Provide the [x, y] coordinate of the cell's center where the given text is located.  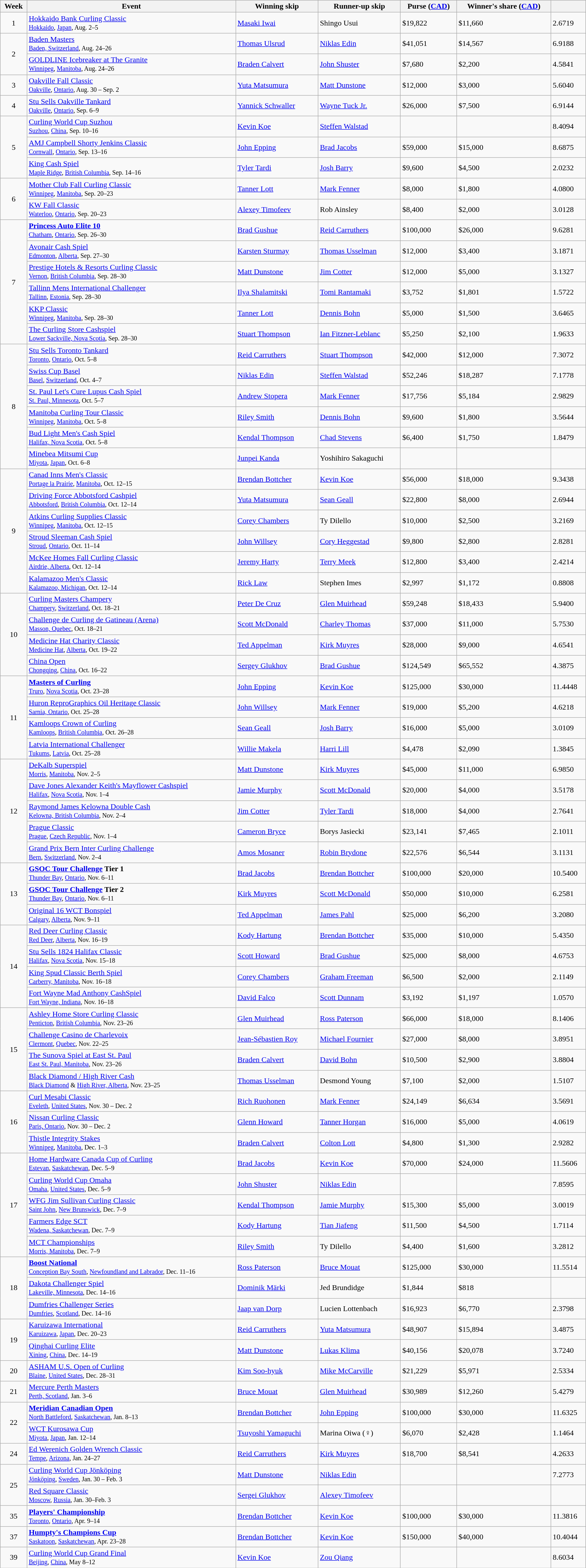
4.6218 [568, 707]
Lucien Lottenbach [359, 1309]
$11,660 [504, 23]
Runner-up skip [359, 6]
7 [14, 282]
Ian Fitzner-Leblanc [359, 334]
Stephen Imes [359, 583]
4.5841 [568, 64]
7.1778 [568, 376]
Red Square Classic Moscow, Russia, Jan. 30–Feb. 3 [131, 1495]
4.0800 [568, 189]
Black Diamond / High River Cash Black Diamond & High River, Alberta, Nov. 23–25 [131, 1081]
$2,997 [429, 583]
Michael Fournier [359, 1039]
3.4875 [568, 1329]
$65,552 [504, 666]
Prague Classic Prague, Czech Republic, Nov. 1–4 [131, 831]
12 [14, 811]
2.3798 [568, 1309]
$70,000 [429, 1163]
2.9829 [568, 396]
2.9282 [568, 1142]
$4,400 [429, 1246]
$6,634 [504, 1101]
$48,907 [429, 1329]
$6,070 [429, 1433]
Jaap van Dorp [277, 1309]
Farmers Edge SCT Wadena, Saskatchewan, Dec. 7–9 [131, 1225]
Red Deer Curling Classic Red Deer, Alberta, Nov. 16–19 [131, 935]
MCT Championships Morris, Manitoba, Dec. 7–9 [131, 1246]
GSOC Tour Challenge Tier 2 Thunder Bay, Ontario, Nov. 6–11 [131, 894]
Dominik Märki [277, 1288]
Rich Ruohonen [277, 1101]
$150,000 [429, 1536]
3.2812 [568, 1246]
$3,192 [429, 998]
$45,000 [429, 769]
Mercure Perth Masters Perth, Scotland, Jan. 3–6 [131, 1392]
$24,000 [504, 1163]
3.7240 [568, 1350]
6 [14, 199]
3.0128 [568, 209]
$7,100 [429, 1081]
Cory Heggestad [359, 541]
Grand Prix Bern Inter Curling Challenge Bern, Switzerland, Nov. 2–4 [131, 852]
4.2633 [568, 1454]
Willie Makela [277, 748]
Curl Mesabi Classic Eveleth, United States, Nov. 30 – Dec. 2 [131, 1101]
Lukas Klima [359, 1350]
$18,433 [504, 604]
3.2169 [568, 520]
Borys Jasiecki [359, 831]
$18,287 [504, 376]
1.7114 [568, 1225]
Jean-Sébastien Roy [277, 1039]
$22,800 [429, 500]
2.7641 [568, 811]
Masaki Iwai [277, 23]
$5,250 [429, 334]
Chad Stevens [359, 437]
10 [14, 635]
Graham Freeman [359, 977]
$1,750 [504, 437]
8.4094 [568, 126]
$6,500 [429, 977]
1.5722 [568, 293]
5.6040 [568, 85]
Atkins Curling Supplies Classic Winnipeg, Manitoba, Oct. 12–15 [131, 520]
4.0619 [568, 1122]
25 [14, 1485]
$3,752 [429, 293]
$11,500 [429, 1225]
Hokkaido Bank Curling Classic Hokkaido, Japan, Aug. 2–5 [131, 23]
18 [14, 1288]
$40,156 [429, 1350]
6.9188 [568, 43]
Ashley Home Store Curling Classic Penticton, British Columbia, Nov. 23–26 [131, 1018]
1.0570 [568, 998]
$12,800 [429, 562]
2.4214 [568, 562]
Karsten Sturmay [277, 251]
Cameron Bryce [277, 831]
Canad Inns Men's Classic Portage la Prairie, Manitoba, Oct. 12–15 [131, 479]
11.5606 [568, 1163]
Kim Soo-hyuk [277, 1371]
$7,680 [429, 64]
GOLDLINE Icebreaker at The Granite Winnipeg, Manitoba, Aug. 24–26 [131, 64]
Tomi Rantamaki [359, 293]
Purse (CAD) [429, 6]
11.6325 [568, 1412]
$5,184 [504, 396]
9.6281 [568, 230]
Fort Wayne Mad Anthony CashSpiel Fort Wayne, Indiana, Nov. 16–18 [131, 998]
$52,246 [429, 376]
$20,078 [504, 1350]
Mike McCarville [359, 1371]
ASHAM U.S. Open of Curling Blaine, United States, Dec. 28–31 [131, 1371]
Week [14, 6]
1.8479 [568, 437]
Tanner Horgan [359, 1122]
Marina Oiwa (♀) [359, 1433]
11.3816 [568, 1516]
Driving Force Abbotsford Cashpiel Abbotsford, British Columbia, Oct. 12–14 [131, 500]
Challenge Casino de Charlevoix Clermont, Quebec, Nov. 22–25 [131, 1039]
8 [14, 406]
2 [14, 54]
24 [14, 1454]
Terry Meek [359, 562]
$9,800 [429, 541]
Bud Light Men's Cash Spiel Halifax, Nova Scotia, Oct. 5–8 [131, 437]
7.2773 [568, 1475]
$35,000 [429, 935]
$1,197 [504, 998]
$2,200 [504, 64]
$12,260 [504, 1392]
$27,000 [429, 1039]
Prestige Hotels & Resorts Curling Classic Vernon, British Columbia, Sep. 28–30 [131, 272]
Jeremy Harty [277, 562]
10.5400 [568, 873]
$59,000 [429, 147]
$2,428 [504, 1433]
McKee Homes Fall Curling Classic Airdrie, Alberta, Oct. 12–14 [131, 562]
Stroud Sleeman Cash Spiel Stroud, Ontario, Oct. 11–14 [131, 541]
Avonair Cash Spiel Edmonton, Alberta, Sep. 27–30 [131, 251]
35 [14, 1516]
Curling World Cup Grand Final Beijing, China, May 8–12 [131, 1557]
5.4350 [568, 935]
Event [131, 6]
Thomas Ulsrud [277, 43]
$6,770 [504, 1309]
Humpty's Champions Cup Saskatoon, Saskatchewan, Apr. 23–28 [131, 1536]
2.6944 [568, 500]
Swiss Cup Basel Basel, Switzerland, Oct. 4–7 [131, 376]
Yoshihiro Sakaguchi [359, 458]
8.1406 [568, 1018]
11 [14, 718]
DeKalb Superspiel Morris, Manitoba, Nov. 2–5 [131, 769]
3.5644 [568, 417]
Scott Howard [277, 956]
Baden Masters Baden, Switzerland, Aug. 24–26 [131, 43]
$28,000 [429, 645]
$42,000 [429, 354]
Stu Sells 1824 Halifax Classic Halifax, Nova Scotia, Nov. 15–18 [131, 956]
$4,478 [429, 748]
39 [14, 1557]
2.5334 [568, 1371]
$19,000 [429, 707]
Amos Mosaner [277, 852]
$2,100 [504, 334]
9 [14, 531]
Players' Championship Toronto, Ontario, Apr. 9–14 [131, 1516]
17 [14, 1205]
5.9400 [568, 604]
Princess Auto Elite 10 Chatham, Ontario, Sep. 26–30 [131, 230]
$6,400 [429, 437]
Challenge de Curling de Gatineau (Arena) Masson, Quebec, Oct. 18–21 [131, 624]
$8,400 [429, 209]
Curling Masters Champery Champery, Switzerland, Oct. 18–21 [131, 604]
$1,801 [504, 293]
3.8804 [568, 1060]
2.1149 [568, 977]
Karuizawa International Karuizawa, Japan, Dec. 20–23 [131, 1329]
Jed Brundidge [359, 1288]
3.1131 [568, 852]
$14,567 [504, 43]
Curling World Cup Jönköping Jönköping, Sweden, Jan. 30 – Feb. 3 [131, 1475]
3.1871 [568, 251]
$22,576 [429, 852]
$5,971 [504, 1371]
Charley Thomas [359, 624]
$41,051 [429, 43]
3.0019 [568, 1205]
$2,090 [504, 748]
Medicine Hat Charity Classic Medicine Hat, Alberta, Oct. 19–22 [131, 645]
Sergey Glukhov [277, 666]
$8,541 [504, 1454]
$15,894 [504, 1329]
3.6465 [568, 313]
15 [14, 1049]
AMJ Campbell Shorty Jenkins Classic Cornwall, Ontario, Sep. 13–16 [131, 147]
Nissan Curling Classic Paris, Ontario, Nov. 30 – Dec. 2 [131, 1122]
4.6753 [568, 956]
3 [14, 85]
Peter De Cruz [277, 604]
Zou Qiang [359, 1557]
Andrew Stopera [277, 396]
KKP Classic Winnipeg, Manitoba, Sep. 28–30 [131, 313]
$24,149 [429, 1101]
$124,549 [429, 666]
2.1011 [568, 831]
King Cash Spiel Maple Ridge, British Columbia, Sep. 14–16 [131, 168]
11.4448 [568, 687]
5 [14, 147]
$56,000 [429, 479]
$50,000 [429, 894]
Kamloops Crown of Curling Kamloops, British Columbia, Oct. 26–28 [131, 728]
Rob Ainsley [359, 209]
19 [14, 1340]
Huron ReproGraphics Oil Heritage ClassicSarnia, Ontario, Oct. 25–28 [131, 707]
$4,800 [429, 1142]
$19,822 [429, 23]
Dave Jones Alexander Keith's Mayflower Cashspiel Halifax, Nova Scotia, Nov. 1–4 [131, 790]
Tsuyoshi Yamaguchi [277, 1433]
Meridian Canadian Open North Battleford, Saskatchewan, Jan. 8–13 [131, 1412]
5.4279 [568, 1392]
Junpei Kanda [277, 458]
Stu Sells Toronto Tankard Toronto, Ontario, Oct. 5–8 [131, 354]
3.5691 [568, 1101]
$37,000 [429, 624]
Latvia International Challenger Tukums, Latvia, Oct. 25–28 [131, 748]
22 [14, 1423]
Stu Sells Oakville Tankard Oakville, Ontario, Sep. 6–9 [131, 106]
Raymond James Kelowna Double Cash Kelowna, British Columbia, Nov. 2–4 [131, 811]
$2,900 [504, 1060]
David Bohn [359, 1060]
$15,000 [504, 147]
1.9633 [568, 334]
$10,500 [429, 1060]
WCT Kurosawa Cup Miyota, Japan, Jan. 12–14 [131, 1433]
Masters of Curling Truro, Nova Scotia, Oct. 23–28 [131, 687]
Winning skip [277, 6]
2.6719 [568, 23]
$7,465 [504, 831]
Ilya Shalamitski [277, 293]
$6,200 [504, 914]
$21,229 [429, 1371]
$17,756 [429, 396]
Tian Jiafeng [359, 1225]
$5,200 [504, 707]
$7,500 [504, 106]
$66,000 [429, 1018]
$1,500 [504, 313]
3.8951 [568, 1039]
6.2581 [568, 894]
Mother Club Fall Curling Classic Winnipeg, Manitoba, Sep. 20–23 [131, 189]
St. Paul Let's Cure Lupus Cash Spiel St. Paul, Minnesota, Oct. 5–7 [131, 396]
Rick Law [277, 583]
Shingo Usui [359, 23]
$15,300 [429, 1205]
Home Hardware Canada Cup of Curling Estevan, Saskatchewan, Dec. 5–9 [131, 1163]
King Spud Classic Berth Spiel Carberry, Manitoba, Nov. 16–18 [131, 977]
14 [14, 966]
Dakota Challenger Spiel Lakeville, Minnesota, Dec. 14–16 [131, 1288]
3.2080 [568, 914]
4.3875 [568, 666]
$1,300 [504, 1142]
$59,248 [429, 604]
$1,600 [504, 1246]
Minebea Mitsumi Cup Miyota, Japan, Oct. 6–8 [131, 458]
Boost National Conception Bay South, Newfoundland and Labrador, Dec. 11–16 [131, 1267]
8.6875 [568, 147]
11.5514 [568, 1267]
Qinghai Curling Elite Xining, China, Dec. 14–19 [131, 1350]
$3,000 [504, 85]
$1,172 [504, 583]
7.8595 [568, 1184]
3.1327 [568, 272]
21 [14, 1392]
WFG Jim Sullivan Curling Classic Saint John, New Brunswick, Dec. 7–9 [131, 1205]
$30,989 [429, 1392]
6.9850 [568, 769]
KW Fall Classic Waterloo, Ontario, Sep. 20–23 [131, 209]
$16,923 [429, 1309]
Dumfries Challenger Series Dumfries, Scotland, Dec. 14–16 [131, 1309]
Desmond Young [359, 1081]
Tallinn Mens International Challenger Tallinn, Estonia, Sep. 28–30 [131, 293]
3.5178 [568, 790]
4 [14, 106]
2.0232 [568, 168]
GSOC Tour Challenge Tier 1 Thunder Bay, Ontario, Nov. 6–11 [131, 873]
James Pahl [359, 914]
David Falco [277, 998]
$2,500 [504, 520]
Winner's share (CAD) [504, 6]
5.7530 [568, 624]
1.3845 [568, 748]
Kalamazoo Men's Classic Kalamazoo, Michigan, Oct. 12–14 [131, 583]
$18,700 [429, 1454]
Curling World Cup Suzhou Suzhou, China, Sep. 10–16 [131, 126]
Ed Werenich Golden Wrench Classic Tempe, Arizona, Jan. 24–27 [131, 1454]
Sergei Glukhov [277, 1495]
9.3438 [568, 479]
1 [14, 23]
$9,000 [504, 645]
8.6034 [568, 1557]
Yannick Schwaller [277, 106]
6.9144 [568, 106]
Wayne Tuck Jr. [359, 106]
Colton Lott [359, 1142]
Original 16 WCT Bonspiel Calgary, Alberta, Nov. 9–11 [131, 914]
$40,000 [504, 1536]
2.8281 [568, 541]
1.5107 [568, 1081]
Robin Brydone [359, 852]
$1,844 [429, 1288]
The Curling Store Cashspiel Lower Sackville, Nova Scotia, Sep. 28–30 [131, 334]
1.1464 [568, 1433]
0.8808 [568, 583]
4.6541 [568, 645]
$23,141 [429, 831]
37 [14, 1536]
20 [14, 1371]
Manitoba Curling Tour Classic Winnipeg, Manitoba, Oct. 5–8 [131, 417]
7.3072 [568, 354]
The Sunova Spiel at East St. Paul East St. Paul, Manitoba, Nov. 23–26 [131, 1060]
16 [14, 1122]
3.0109 [568, 728]
Thistle Integrity Stakes Winnipeg, Manitoba, Dec. 1–3 [131, 1142]
$2,800 [504, 541]
China Open Chongqing, China, Oct. 16–22 [131, 666]
Harri Lill [359, 748]
Glenn Howard [277, 1122]
Scott Dunnam [359, 998]
10.4044 [568, 1536]
Oakville Fall Classic Oakville, Ontario, Aug. 30 – Sep. 2 [131, 85]
Curling World Cup Omaha Omaha, United States, Dec. 5–9 [131, 1184]
$6,544 [504, 852]
$818 [504, 1288]
13 [14, 894]
